Identify which cell holds the provided text, then report its [x, y] central coordinate. 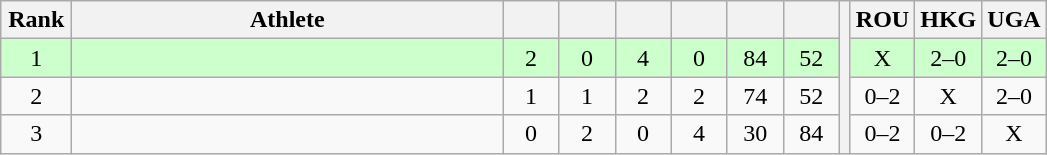
Athlete [288, 20]
74 [755, 96]
3 [36, 134]
HKG [948, 20]
UGA [1014, 20]
30 [755, 134]
ROU [882, 20]
Rank [36, 20]
